Extract the (X, Y) coordinate from the center of the cell holding the provided text.  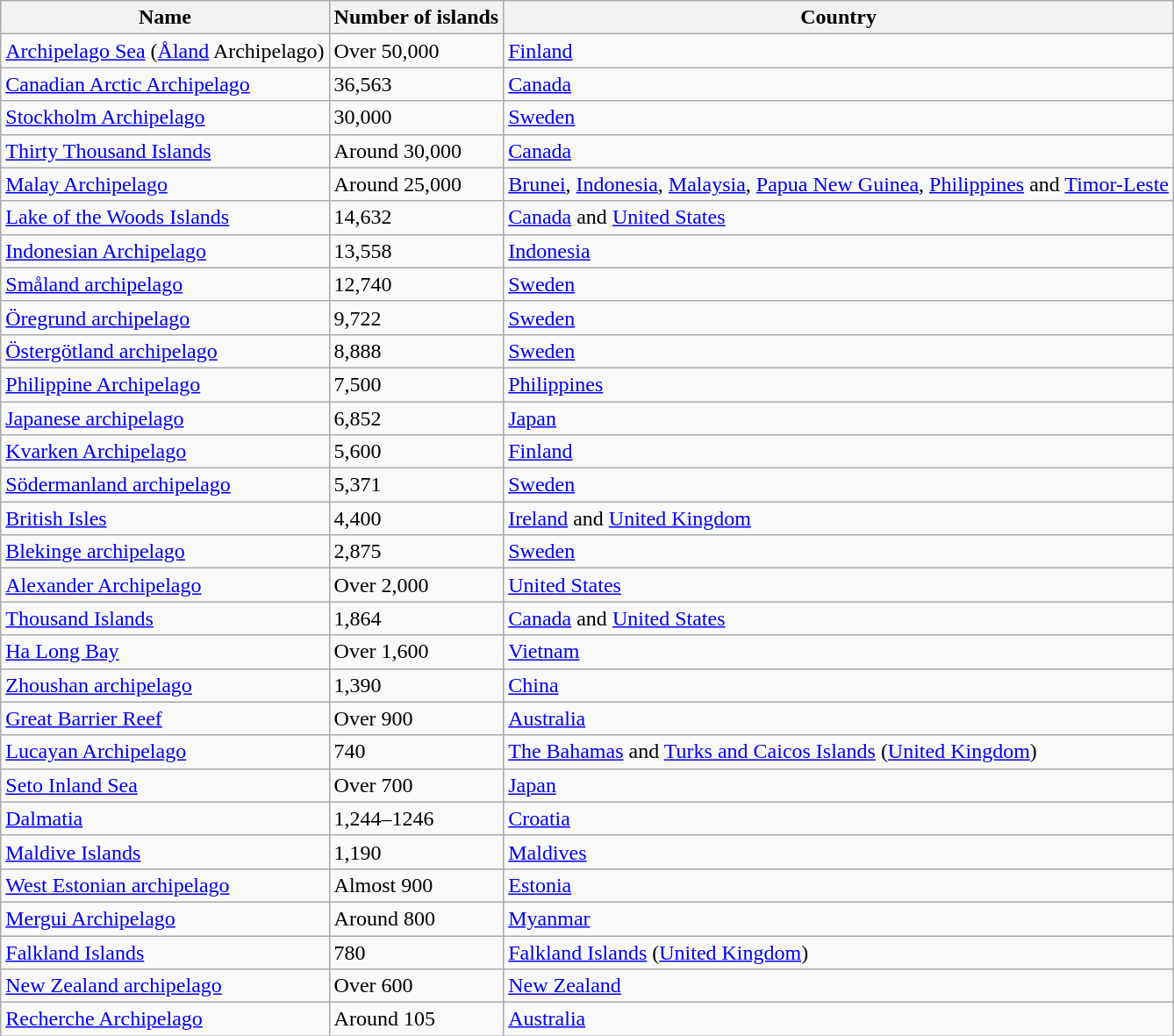
6,852 (416, 418)
4,400 (416, 518)
Kvarken Archipelago (165, 452)
Country (839, 18)
Ireland and United Kingdom (839, 518)
Brunei, Indonesia, Malaysia, Papua New Guinea, Philippines and Timor-Leste (839, 184)
Croatia (839, 818)
36,563 (416, 84)
1,244–1246 (416, 818)
12,740 (416, 284)
Name (165, 18)
Number of islands (416, 18)
The Bahamas and Turks and Caicos Islands (United Kingdom) (839, 752)
Over 900 (416, 718)
14,632 (416, 218)
Falkland Islands (United Kingdom) (839, 952)
Over 700 (416, 785)
Seto Inland Sea (165, 785)
Lucayan Archipelago (165, 752)
New Zealand (839, 986)
Lake of the Woods Islands (165, 218)
Malay Archipelago (165, 184)
780 (416, 952)
United States (839, 585)
Småland archipelago (165, 284)
Around 30,000 (416, 151)
5,371 (416, 485)
Maldives (839, 852)
Estonia (839, 885)
Ha Long Bay (165, 652)
Dalmatia (165, 818)
2,875 (416, 552)
Thousand Islands (165, 618)
Japanese archipelago (165, 418)
Thirty Thousand Islands (165, 151)
Falkland Islands (165, 952)
30,000 (416, 118)
Around 105 (416, 1019)
Around 800 (416, 918)
Östergötland archipelago (165, 351)
Myanmar (839, 918)
1,864 (416, 618)
Philippines (839, 384)
West Estonian archipelago (165, 885)
Over 1,600 (416, 652)
Vietnam (839, 652)
Over 50,000 (416, 51)
Indonesian Archipelago (165, 251)
Canadian Arctic Archipelago (165, 84)
British Isles (165, 518)
13,558 (416, 251)
Almost 900 (416, 885)
8,888 (416, 351)
1,390 (416, 685)
Blekinge archipelago (165, 552)
Indonesia (839, 251)
Maldive Islands (165, 852)
Alexander Archipelago (165, 585)
Great Barrier Reef (165, 718)
Over 2,000 (416, 585)
Over 600 (416, 986)
7,500 (416, 384)
Archipelago Sea (Åland Archipelago) (165, 51)
Öregrund archipelago (165, 318)
740 (416, 752)
Around 25,000 (416, 184)
Philippine Archipelago (165, 384)
Recherche Archipelago (165, 1019)
Södermanland archipelago (165, 485)
5,600 (416, 452)
9,722 (416, 318)
New Zealand archipelago (165, 986)
Stockholm Archipelago (165, 118)
Zhoushan archipelago (165, 685)
China (839, 685)
1,190 (416, 852)
Mergui Archipelago (165, 918)
